Locate the cell with the specified text and output its (X, Y) center coordinate. 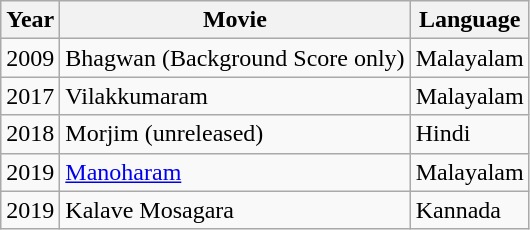
Manoharam (235, 172)
Kalave Mosagara (235, 210)
Language (470, 20)
Vilakkumaram (235, 96)
Kannada (470, 210)
Bhagwan (Background Score only) (235, 58)
2009 (30, 58)
Hindi (470, 134)
Year (30, 20)
Movie (235, 20)
2018 (30, 134)
Morjim (unreleased) (235, 134)
2017 (30, 96)
